Locate the cell with the specified text and output its [X, Y] center coordinate. 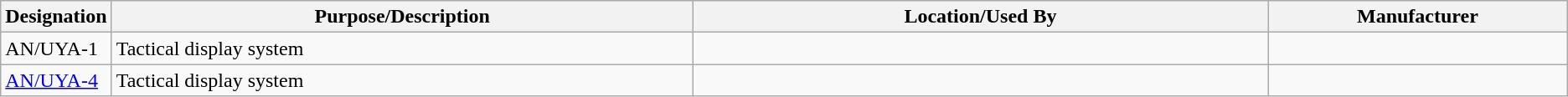
Designation [56, 17]
Location/Used By [980, 17]
AN/UYA-4 [56, 80]
Manufacturer [1418, 17]
AN/UYA-1 [56, 48]
Purpose/Description [402, 17]
